Provide the (X, Y) coordinate of the cell's center where the given text is located.  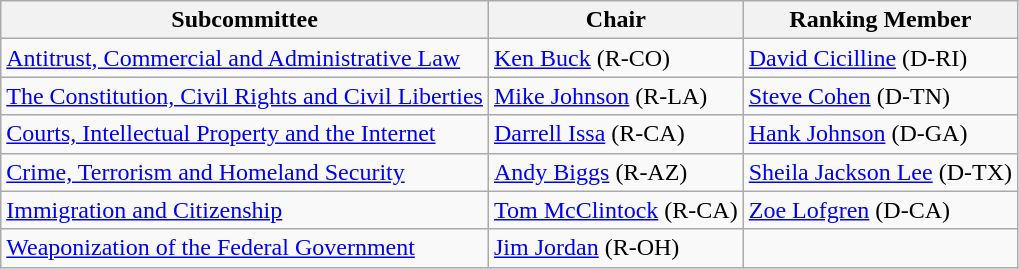
Andy Biggs (R-AZ) (616, 172)
Hank Johnson (D-GA) (880, 134)
Antitrust, Commercial and Administrative Law (245, 58)
Courts, Intellectual Property and the Internet (245, 134)
Ranking Member (880, 20)
Weaponization of the Federal Government (245, 248)
Steve Cohen (D-TN) (880, 96)
David Cicilline (D-RI) (880, 58)
Crime, Terrorism and Homeland Security (245, 172)
The Constitution, Civil Rights and Civil Liberties (245, 96)
Darrell Issa (R-CA) (616, 134)
Ken Buck (R-CO) (616, 58)
Immigration and Citizenship (245, 210)
Zoe Lofgren (D-CA) (880, 210)
Tom McClintock (R-CA) (616, 210)
Sheila Jackson Lee (D-TX) (880, 172)
Subcommittee (245, 20)
Mike Johnson (R-LA) (616, 96)
Chair (616, 20)
Jim Jordan (R-OH) (616, 248)
